Detect which cell encompasses the target text, then output its (x, y) center coordinate. 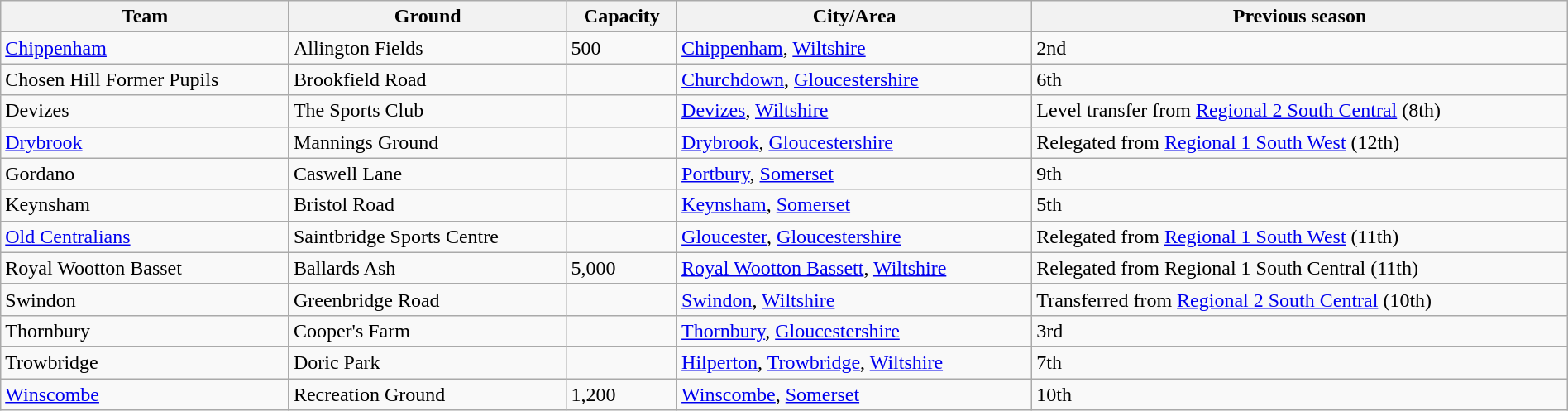
Brookfield Road (428, 79)
Doric Park (428, 362)
7th (1300, 362)
Old Centralians (146, 237)
Bristol Road (428, 205)
Level transfer from Regional 2 South Central (8th) (1300, 111)
Royal Wootton Basset (146, 268)
Ballards Ash (428, 268)
Recreation Ground (428, 394)
Allington Fields (428, 48)
5,000 (622, 268)
Winscombe, Somerset (855, 394)
Relegated from Regional 1 South Central (11th) (1300, 268)
Thornbury (146, 331)
Keynsham (146, 205)
Mannings Ground (428, 142)
Drybrook, Gloucestershire (855, 142)
Trowbridge (146, 362)
Gloucester, Gloucestershire (855, 237)
Transferred from Regional 2 South Central (10th) (1300, 299)
Greenbridge Road (428, 299)
Caswell Lane (428, 174)
Cooper's Farm (428, 331)
Keynsham, Somerset (855, 205)
3rd (1300, 331)
Previous season (1300, 17)
The Sports Club (428, 111)
Capacity (622, 17)
Chippenham (146, 48)
9th (1300, 174)
Devizes (146, 111)
Relegated from Regional 1 South West (11th) (1300, 237)
Swindon, Wiltshire (855, 299)
Swindon (146, 299)
500 (622, 48)
10th (1300, 394)
Hilperton, Trowbridge, Wiltshire (855, 362)
Devizes, Wiltshire (855, 111)
Portbury, Somerset (855, 174)
Team (146, 17)
2nd (1300, 48)
6th (1300, 79)
Royal Wootton Bassett, Wiltshire (855, 268)
Thornbury, Gloucestershire (855, 331)
City/Area (855, 17)
Chosen Hill Former Pupils (146, 79)
Gordano (146, 174)
Chippenham, Wiltshire (855, 48)
Churchdown, Gloucestershire (855, 79)
Winscombe (146, 394)
5th (1300, 205)
Drybrook (146, 142)
Ground (428, 17)
Saintbridge Sports Centre (428, 237)
1,200 (622, 394)
Relegated from Regional 1 South West (12th) (1300, 142)
